Search for the cell housing the specified text and yield its (X, Y) center coordinate. 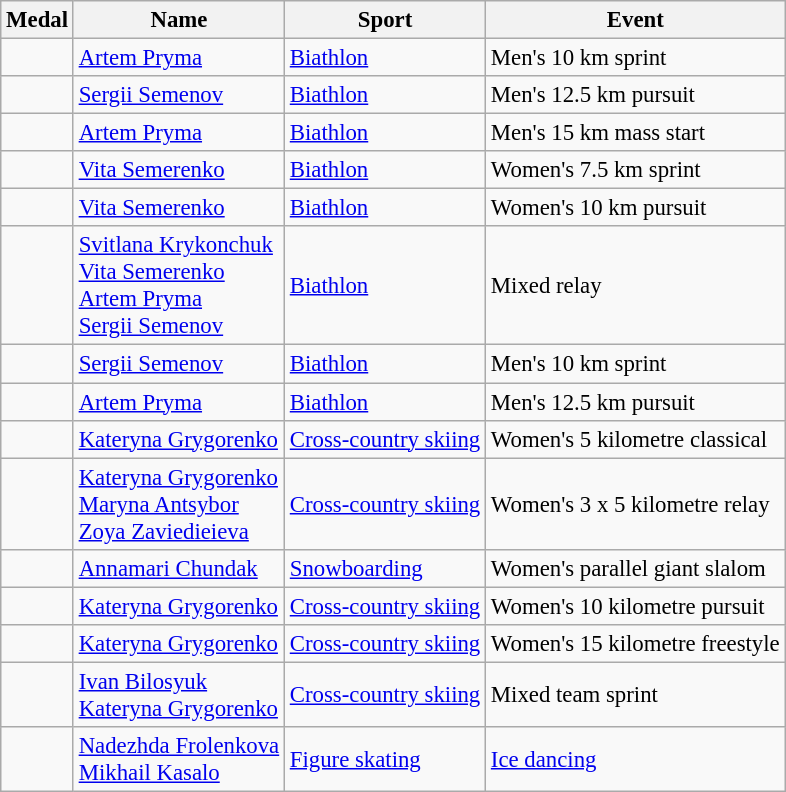
Women's 15 kilometre freestyle (636, 644)
Kateryna GrygorenkoMaryna AntsyborZoya Zaviedieieva (178, 504)
Medal (38, 20)
Women's 10 kilometre pursuit (636, 606)
Ivan BilosyukKateryna Grygorenko (178, 694)
Svitlana KrykonchukVita SemerenkoArtem PrymaSergii Semenov (178, 286)
Women's 3 x 5 kilometre relay (636, 504)
Snowboarding (384, 568)
Women's 10 km pursuit (636, 208)
Women's 5 kilometre classical (636, 439)
Women's parallel giant slalom (636, 568)
Figure skating (384, 760)
Sport (384, 20)
Nadezhda FrolenkovaMikhail Kasalo (178, 760)
Men's 15 km mass start (636, 133)
Ice dancing (636, 760)
Event (636, 20)
Mixed relay (636, 286)
Women's 7.5 km sprint (636, 170)
Mixed team sprint (636, 694)
Name (178, 20)
Annamari Chundak (178, 568)
